Determine the [x, y] coordinate at the center of the cell enclosing the given text.  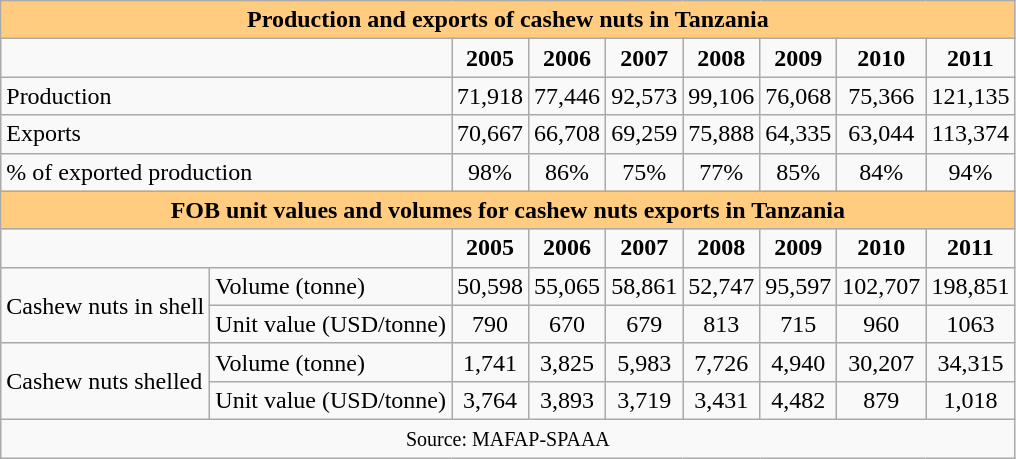
Exports [226, 134]
Production [226, 96]
715 [798, 324]
86% [568, 172]
95,597 [798, 286]
66,708 [568, 134]
790 [490, 324]
7,726 [722, 362]
50,598 [490, 286]
58,861 [644, 286]
30,207 [882, 362]
75% [644, 172]
64,335 [798, 134]
Production and exports of cashew nuts in Tanzania [508, 20]
63,044 [882, 134]
679 [644, 324]
198,851 [970, 286]
813 [722, 324]
70,667 [490, 134]
FOB unit values and volumes for cashew nuts exports in Tanzania [508, 210]
1063 [970, 324]
3,825 [568, 362]
670 [568, 324]
121,135 [970, 96]
Source: MAFAP-SPAAA [508, 438]
77,446 [568, 96]
71,918 [490, 96]
3,719 [644, 400]
960 [882, 324]
% of exported production [226, 172]
69,259 [644, 134]
34,315 [970, 362]
76,068 [798, 96]
3,893 [568, 400]
3,764 [490, 400]
94% [970, 172]
75,888 [722, 134]
77% [722, 172]
55,065 [568, 286]
98% [490, 172]
Cashew nuts shelled [106, 381]
99,106 [722, 96]
3,431 [722, 400]
879 [882, 400]
1,741 [490, 362]
Cashew nuts in shell [106, 305]
1,018 [970, 400]
92,573 [644, 96]
75,366 [882, 96]
113,374 [970, 134]
52,747 [722, 286]
5,983 [644, 362]
102,707 [882, 286]
4,482 [798, 400]
84% [882, 172]
85% [798, 172]
4,940 [798, 362]
